Extract the (X, Y) coordinate from the center of the cell holding the provided text.  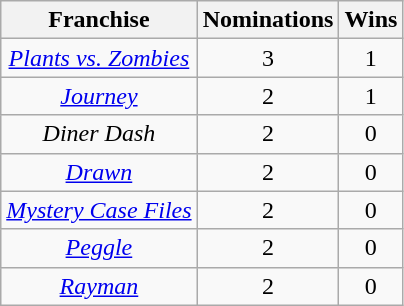
Rayman (99, 286)
Journey (99, 96)
Plants vs. Zombies (99, 58)
3 (268, 58)
Mystery Case Files (99, 210)
Drawn (99, 172)
Diner Dash (99, 134)
Wins (371, 20)
Franchise (99, 20)
Nominations (268, 20)
Peggle (99, 248)
